Determine the [X, Y] coordinate at the center of the cell enclosing the given text.  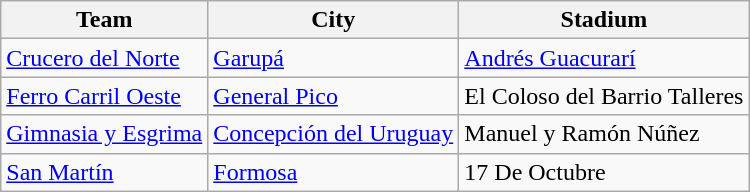
Crucero del Norte [104, 58]
17 De Octubre [604, 172]
Andrés Guacurarí [604, 58]
Team [104, 20]
Concepción del Uruguay [334, 134]
Ferro Carril Oeste [104, 96]
General Pico [334, 96]
San Martín [104, 172]
Garupá [334, 58]
Stadium [604, 20]
El Coloso del Barrio Talleres [604, 96]
Manuel y Ramón Núñez [604, 134]
City [334, 20]
Formosa [334, 172]
Gimnasia y Esgrima [104, 134]
